Find where the given text appears and provide that cell's center as (x, y) coordinate. 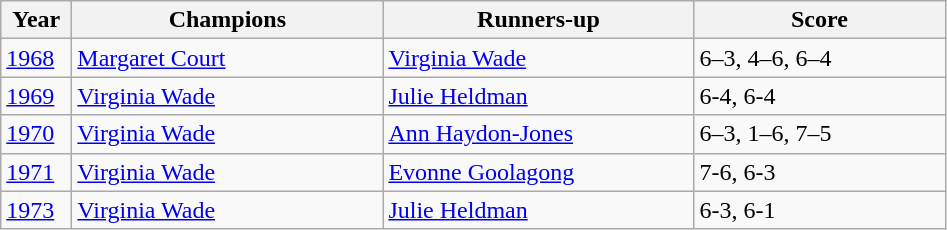
Champions (228, 20)
Ann Haydon-Jones (538, 134)
6–3, 4–6, 6–4 (820, 58)
1970 (36, 134)
Runners-up (538, 20)
Margaret Court (228, 58)
6–3, 1–6, 7–5 (820, 134)
6-3, 6-1 (820, 210)
Year (36, 20)
Score (820, 20)
1968 (36, 58)
6-4, 6-4 (820, 96)
7-6, 6-3 (820, 172)
1969 (36, 96)
1971 (36, 172)
1973 (36, 210)
Evonne Goolagong (538, 172)
